Output the [X, Y] coordinate of the center of the cell containing the given text.  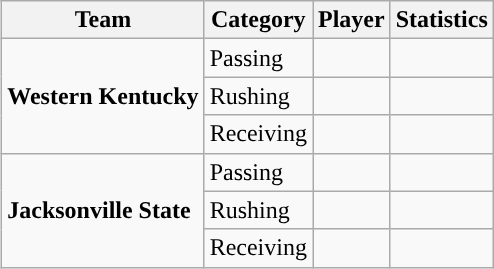
Jacksonville State [103, 210]
Statistics [442, 20]
Western Kentucky [103, 96]
Player [351, 20]
Category [258, 20]
Team [103, 20]
